Capture the cell that displays the provided text and extract its (x, y) central coordinate. 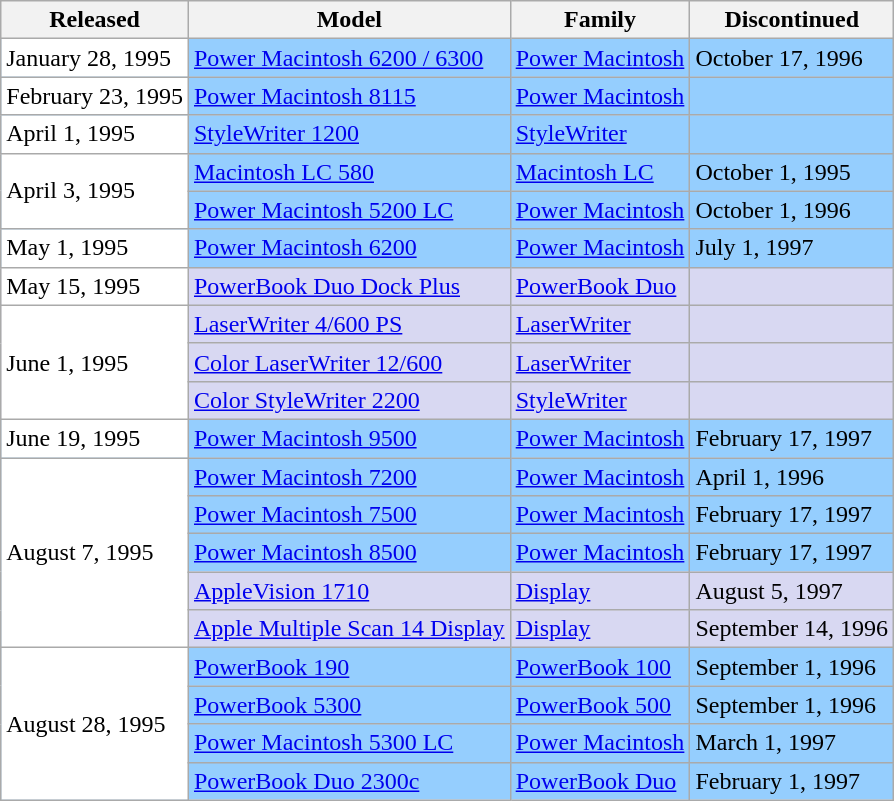
October 17, 1996 (792, 58)
July 1, 1997 (792, 248)
Power Macintosh 8500 (349, 553)
May 1, 1995 (95, 248)
Power Macintosh 8115 (349, 96)
Model (349, 20)
StyleWriter 1200 (349, 134)
March 1, 1997 (792, 743)
August 28, 1995 (95, 724)
January 28, 1995 (95, 58)
PowerBook 190 (349, 667)
PowerBook Duo 2300c (349, 781)
August 5, 1997 (792, 591)
June 1, 1995 (95, 362)
PowerBook 500 (600, 705)
PowerBook Duo Dock Plus (349, 286)
April 3, 1995 (95, 191)
Power Macintosh 7200 (349, 477)
Power Macintosh 6200 (349, 248)
October 1, 1996 (792, 210)
June 19, 1995 (95, 438)
Family (600, 20)
Macintosh LC 580 (349, 172)
August 7, 1995 (95, 553)
April 1, 1995 (95, 134)
April 1, 1996 (792, 477)
Discontinued (792, 20)
Color StyleWriter 2200 (349, 400)
February 1, 1997 (792, 781)
AppleVision 1710 (349, 591)
Power Macintosh 5300 LC (349, 743)
PowerBook 100 (600, 667)
October 1, 1995 (792, 172)
Power Macintosh 7500 (349, 515)
Color LaserWriter 12/600 (349, 362)
May 15, 1995 (95, 286)
Macintosh LC (600, 172)
Apple Multiple Scan 14 Display (349, 629)
Power Macintosh 6200 / 6300 (349, 58)
Power Macintosh 9500 (349, 438)
LaserWriter 4/600 PS (349, 324)
Released (95, 20)
Power Macintosh 5200 LC (349, 210)
September 14, 1996 (792, 629)
February 23, 1995 (95, 96)
PowerBook 5300 (349, 705)
